Detect which cell encompasses the target text, then output its (x, y) center coordinate. 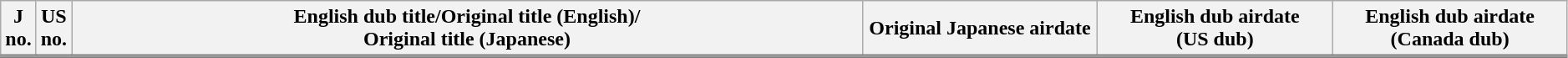
English dub airdate (Canada dub) (1450, 29)
Original Japanese airdate (979, 29)
English dub airdate (US dub) (1215, 29)
English dub title/Original title (English)/Original title (Japanese) (468, 29)
J no. (18, 29)
US no. (53, 29)
